Output the (x, y) coordinate of the center of the cell containing the given text.  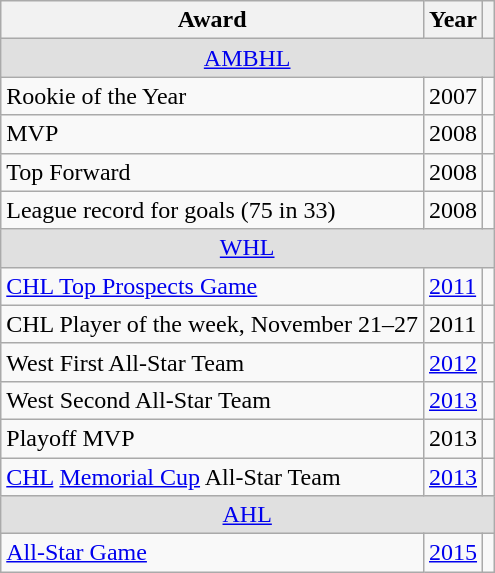
CHL Top Prospects Game (212, 286)
MVP (212, 134)
West Second All-Star Team (212, 400)
2012 (452, 362)
Playoff MVP (212, 438)
League record for goals (75 in 33) (212, 210)
CHL Memorial Cup All-Star Team (212, 477)
CHL Player of the week, November 21–27 (212, 324)
WHL (248, 248)
Top Forward (212, 172)
2015 (452, 553)
All-Star Game (212, 553)
Rookie of the Year (212, 96)
AMBHL (248, 58)
AHL (248, 515)
Year (452, 20)
2007 (452, 96)
West First All-Star Team (212, 362)
Award (212, 20)
